For the text-containing cell, return its midpoint in (x, y) coordinate format. 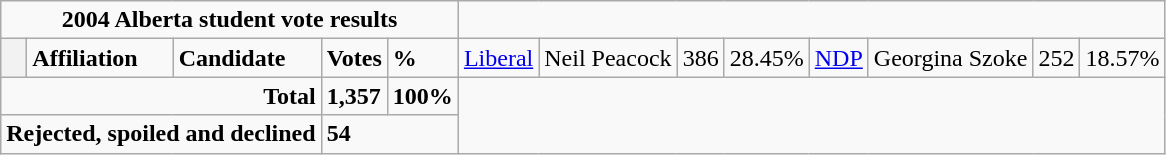
54 (390, 134)
Georgina Szoke (950, 58)
1,357 (354, 96)
18.57% (1122, 58)
Neil Peacock (608, 58)
386 (700, 58)
Rejected, spoiled and declined (161, 134)
Total (161, 96)
Affiliation (100, 58)
Candidate (247, 58)
2004 Alberta student vote results (230, 20)
Votes (354, 58)
Liberal (498, 58)
100% (422, 96)
% (422, 58)
28.45% (766, 58)
252 (1056, 58)
NDP (838, 58)
